Search for the cell housing the specified text and yield its (x, y) center coordinate. 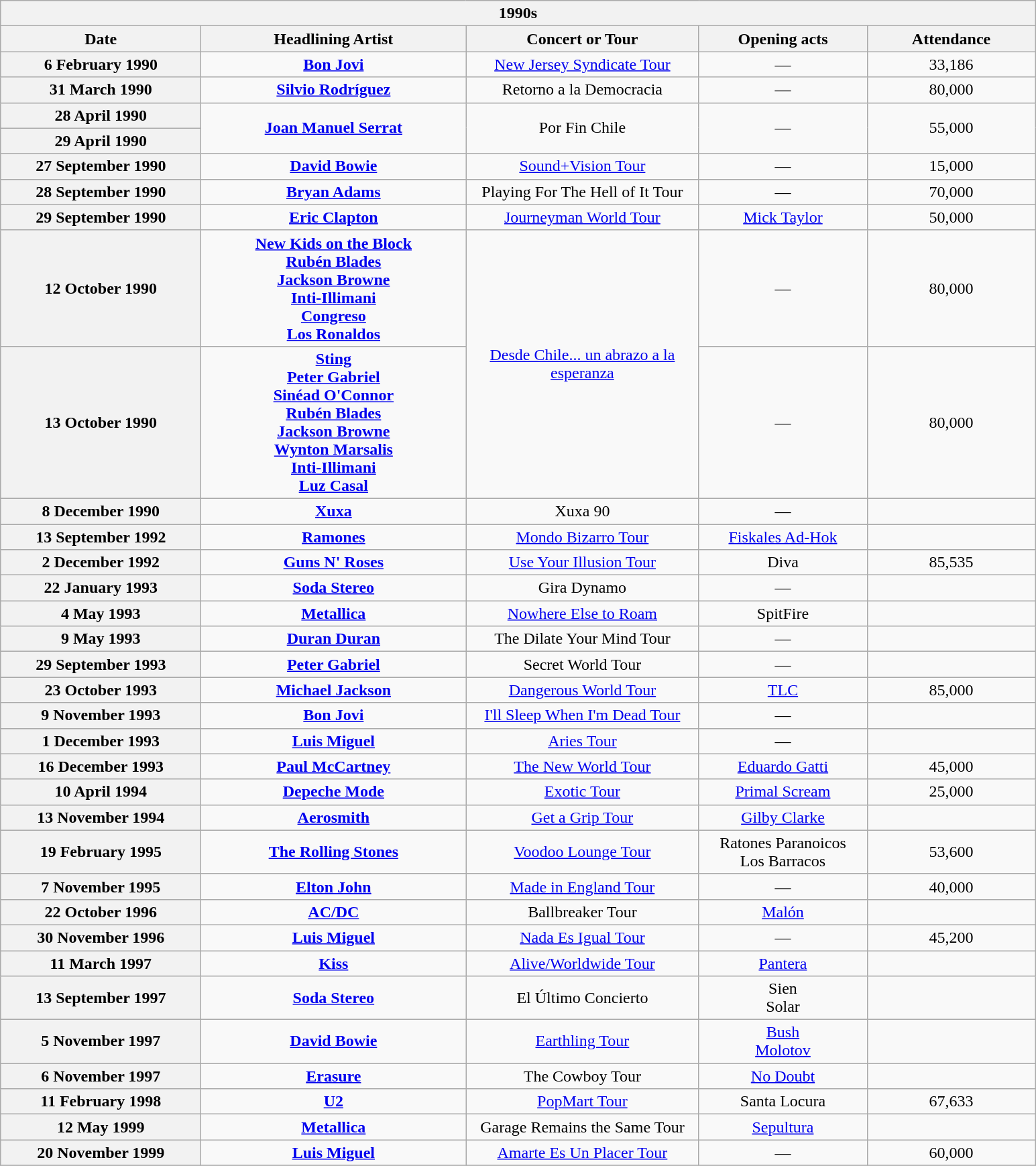
12 May 1999 (101, 1127)
SpitFire (783, 614)
28 April 1990 (101, 115)
Kiss (334, 964)
New Jersey Syndicate Tour (582, 64)
Mondo Bizarro Tour (582, 537)
No Doubt (783, 1076)
Aries Tour (582, 741)
29 September 1993 (101, 664)
Desde Chile... un abrazo a la esperanza (582, 364)
Erasure (334, 1076)
Paul McCartney (334, 766)
Ratones Paranoicos Los Barracos (783, 852)
13 October 1990 (101, 422)
Depeche Mode (334, 792)
28 September 1990 (101, 192)
I'll Sleep When I'm Dead Tour (582, 715)
13 November 1994 (101, 817)
Xuxa (334, 511)
85,535 (951, 563)
Aerosmith (334, 817)
40,000 (951, 886)
Santa Locura (783, 1102)
Michael Jackson (334, 690)
Guns N' Roses (334, 563)
13 September 1992 (101, 537)
70,000 (951, 192)
Use Your Illusion Tour (582, 563)
Silvio Rodríguez (334, 90)
12 October 1990 (101, 288)
Gilby Clarke (783, 817)
6 November 1997 (101, 1076)
53,600 (951, 852)
60,000 (951, 1153)
11 February 1998 (101, 1102)
Eduardo Gatti (783, 766)
22 October 1996 (101, 912)
TLC (783, 690)
The New World Tour (582, 766)
Joan Manuel Serrat (334, 128)
30 November 1996 (101, 937)
16 December 1993 (101, 766)
AC/DC (334, 912)
Malón (783, 912)
Nada Es Igual Tour (582, 937)
Voodoo Lounge Tour (582, 852)
22 January 1993 (101, 588)
5 November 1997 (101, 1042)
Por Fin Chile (582, 128)
PopMart Tour (582, 1102)
Bryan Adams (334, 192)
33,186 (951, 64)
Sting Peter Gabriel Sinéad O'Connor Rubén Blades Jackson Browne Wynton Marsalis Inti-Illimani Luz Casal (334, 422)
Amarte Es Un Placer Tour (582, 1153)
Get a Grip Tour (582, 817)
Ballbreaker Tour (582, 912)
Sien Solar (783, 998)
9 May 1993 (101, 639)
27 September 1990 (101, 166)
U2 (334, 1102)
13 September 1997 (101, 998)
50,000 (951, 217)
Dangerous World Tour (582, 690)
2 December 1992 (101, 563)
4 May 1993 (101, 614)
Exotic Tour (582, 792)
1990s (518, 13)
Headlining Artist (334, 39)
Primal Scream (783, 792)
Nowhere Else to Roam (582, 614)
8 December 1990 (101, 511)
Gira Dynamo (582, 588)
The Dilate Your Mind Tour (582, 639)
25,000 (951, 792)
20 November 1999 (101, 1153)
Earthling Tour (582, 1042)
45,000 (951, 766)
Mick Taylor (783, 217)
19 February 1995 (101, 852)
Diva (783, 563)
Sepultura (783, 1127)
The Rolling Stones (334, 852)
Playing For The Hell of It Tour (582, 192)
Concert or Tour (582, 39)
1 December 1993 (101, 741)
9 November 1993 (101, 715)
Elton John (334, 886)
Pantera (783, 964)
Opening acts (783, 39)
Made in England Tour (582, 886)
The Cowboy Tour (582, 1076)
Duran Duran (334, 639)
Journeyman World Tour (582, 217)
29 April 1990 (101, 141)
Sound+Vision Tour (582, 166)
New Kids on the Block Rubén Blades Jackson Browne Inti-Illimani Congreso Los Ronaldos (334, 288)
45,200 (951, 937)
Xuxa 90 (582, 511)
Secret World Tour (582, 664)
Bush Molotov (783, 1042)
23 October 1993 (101, 690)
Garage Remains the Same Tour (582, 1127)
Fiskales Ad-Hok (783, 537)
Attendance (951, 39)
6 February 1990 (101, 64)
El Último Concierto (582, 998)
Alive/Worldwide Tour (582, 964)
Peter Gabriel (334, 664)
67,633 (951, 1102)
11 March 1997 (101, 964)
7 November 1995 (101, 886)
55,000 (951, 128)
29 September 1990 (101, 217)
15,000 (951, 166)
Ramones (334, 537)
31 March 1990 (101, 90)
10 April 1994 (101, 792)
Eric Clapton (334, 217)
Date (101, 39)
85,000 (951, 690)
Retorno a la Democracia (582, 90)
